From the cell containing the given text, extract its center point as (X, Y) coordinate. 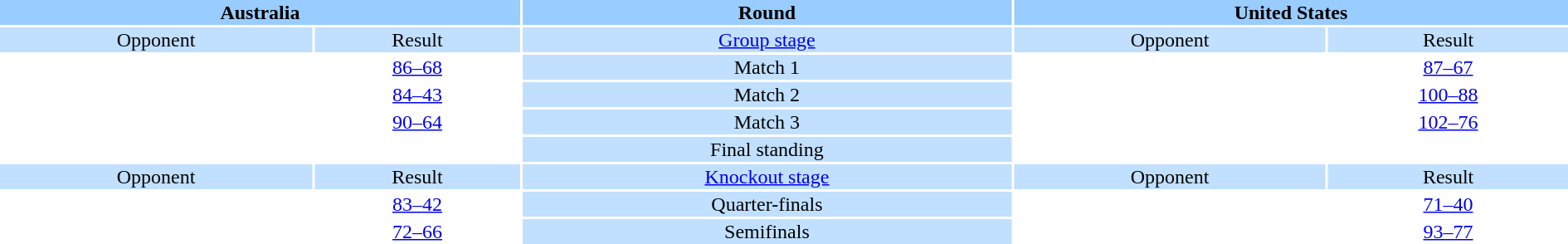
Final standing (767, 149)
Match 1 (767, 67)
United States (1291, 12)
102–76 (1449, 122)
Australia (261, 12)
100–88 (1449, 95)
Quarter-finals (767, 204)
Match 3 (767, 122)
Group stage (767, 40)
Round (767, 12)
87–67 (1449, 67)
86–68 (417, 67)
83–42 (417, 204)
90–64 (417, 122)
72–66 (417, 232)
Semifinals (767, 232)
Match 2 (767, 95)
71–40 (1449, 204)
93–77 (1449, 232)
84–43 (417, 95)
Knockout stage (767, 177)
